Find where the given text appears and provide that cell's center as (x, y) coordinate. 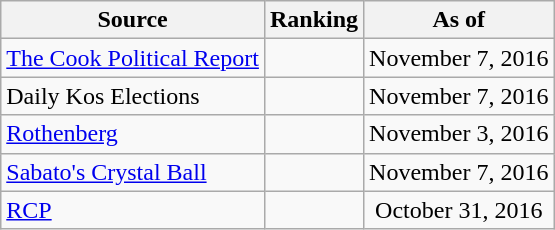
October 31, 2016 (459, 210)
November 3, 2016 (459, 134)
RCP (133, 210)
The Cook Political Report (133, 58)
As of (459, 20)
Rothenberg (133, 134)
Ranking (314, 20)
Sabato's Crystal Ball (133, 172)
Source (133, 20)
Daily Kos Elections (133, 96)
